Scan for the cell matching the given text and deliver its [X, Y] coordinate at center. 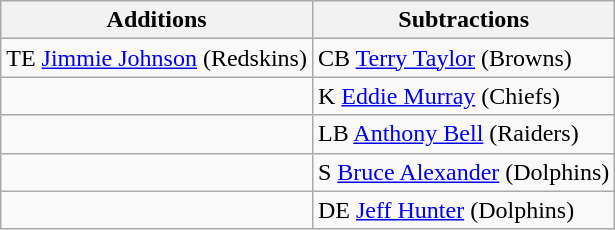
TE Jimmie Johnson (Redskins) [157, 58]
Additions [157, 20]
K Eddie Murray (Chiefs) [463, 96]
S Bruce Alexander (Dolphins) [463, 172]
DE Jeff Hunter (Dolphins) [463, 210]
Subtractions [463, 20]
LB Anthony Bell (Raiders) [463, 134]
CB Terry Taylor (Browns) [463, 58]
